For the text-containing cell, return its midpoint in (x, y) coordinate format. 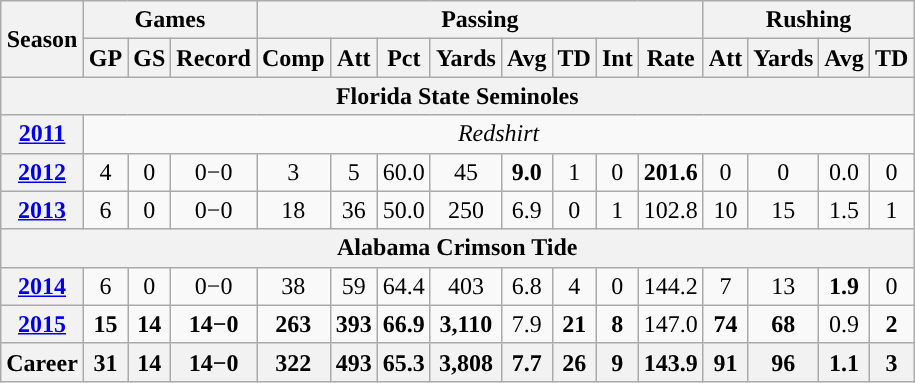
322 (293, 362)
7.9 (526, 324)
7 (725, 286)
96 (784, 362)
2012 (42, 172)
Record (214, 58)
3,808 (466, 362)
2011 (42, 134)
2014 (42, 286)
1.9 (844, 286)
74 (725, 324)
2 (891, 324)
0.0 (844, 172)
91 (725, 362)
102.8 (670, 210)
21 (574, 324)
60.0 (404, 172)
Games (170, 20)
201.6 (670, 172)
8 (617, 324)
9 (617, 362)
250 (466, 210)
Alabama Crimson Tide (458, 248)
1.5 (844, 210)
50.0 (404, 210)
Rate (670, 58)
493 (354, 362)
38 (293, 286)
26 (574, 362)
393 (354, 324)
Rushing (808, 20)
6.9 (526, 210)
Florida State Seminoles (458, 96)
45 (466, 172)
66.9 (404, 324)
1.1 (844, 362)
Comp (293, 58)
9.0 (526, 172)
10 (725, 210)
GP (105, 58)
GS (150, 58)
Career (42, 362)
Season (42, 39)
3,110 (466, 324)
31 (105, 362)
263 (293, 324)
Int (617, 58)
2015 (42, 324)
7.7 (526, 362)
0.9 (844, 324)
147.0 (670, 324)
68 (784, 324)
2013 (42, 210)
Redshirt (498, 134)
144.2 (670, 286)
143.9 (670, 362)
59 (354, 286)
403 (466, 286)
65.3 (404, 362)
6.8 (526, 286)
18 (293, 210)
Passing (480, 20)
Pct (404, 58)
64.4 (404, 286)
5 (354, 172)
13 (784, 286)
36 (354, 210)
